Return the [x, y] coordinate for the center point of the cell that contains the specified text.  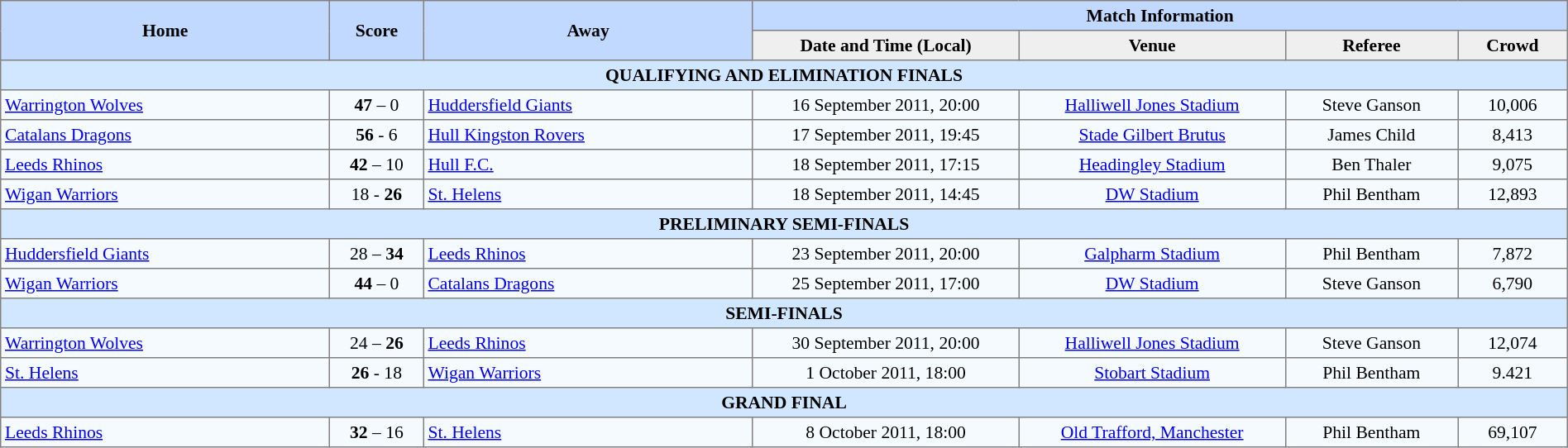
Referee [1371, 45]
9.421 [1513, 373]
Ben Thaler [1371, 164]
16 September 2011, 20:00 [886, 105]
18 September 2011, 17:15 [886, 164]
56 - 6 [377, 135]
Venue [1152, 45]
1 October 2011, 18:00 [886, 373]
28 – 34 [377, 254]
42 – 10 [377, 164]
Stade Gilbert Brutus [1152, 135]
24 – 26 [377, 343]
47 – 0 [377, 105]
Headingley Stadium [1152, 164]
Galpharm Stadium [1152, 254]
6,790 [1513, 284]
Score [377, 31]
23 September 2011, 20:00 [886, 254]
Hull Kingston Rovers [588, 135]
PRELIMINARY SEMI-FINALS [784, 224]
30 September 2011, 20:00 [886, 343]
8,413 [1513, 135]
Away [588, 31]
GRAND FINAL [784, 403]
9,075 [1513, 164]
Match Information [1159, 16]
James Child [1371, 135]
Stobart Stadium [1152, 373]
32 – 16 [377, 432]
Home [165, 31]
Hull F.C. [588, 164]
25 September 2011, 17:00 [886, 284]
Old Trafford, Manchester [1152, 432]
18 September 2011, 14:45 [886, 194]
Crowd [1513, 45]
10,006 [1513, 105]
QUALIFYING AND ELIMINATION FINALS [784, 75]
26 - 18 [377, 373]
18 - 26 [377, 194]
SEMI-FINALS [784, 313]
69,107 [1513, 432]
44 – 0 [377, 284]
12,893 [1513, 194]
17 September 2011, 19:45 [886, 135]
Date and Time (Local) [886, 45]
12,074 [1513, 343]
8 October 2011, 18:00 [886, 432]
7,872 [1513, 254]
